Determine the [x, y] coordinate at the center of the cell enclosing the given text.  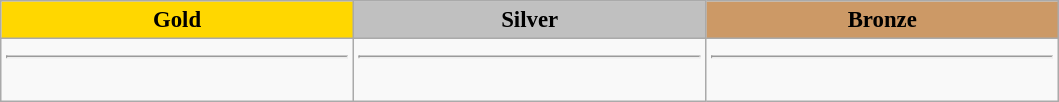
Gold [178, 20]
Silver [530, 20]
Bronze [882, 20]
